Detect which cell encompasses the target text, then output its (X, Y) center coordinate. 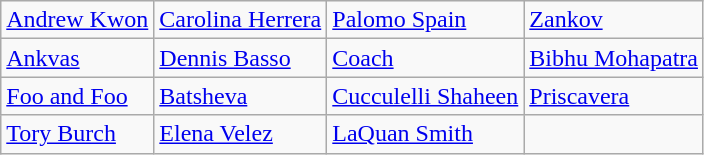
Tory Burch (78, 134)
Andrew Kwon (78, 20)
Zankov (614, 20)
Foo and Foo (78, 96)
Dennis Basso (240, 58)
Priscavera (614, 96)
Ankvas (78, 58)
Batsheva (240, 96)
Cucculelli Shaheen (426, 96)
Elena Velez (240, 134)
Palomo Spain (426, 20)
Coach (426, 58)
LaQuan Smith (426, 134)
Bibhu Mohapatra (614, 58)
Carolina Herrera (240, 20)
